From the cell containing the given text, extract its center point as [x, y] coordinate. 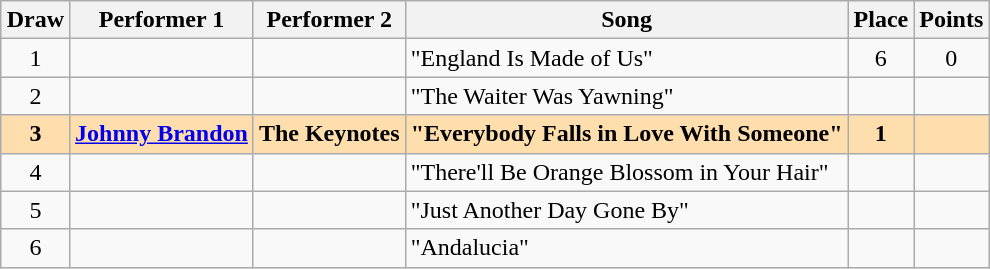
"Just Another Day Gone By" [626, 210]
Place [881, 20]
2 [35, 96]
0 [952, 58]
"The Waiter Was Yawning" [626, 96]
Points [952, 20]
4 [35, 172]
3 [35, 134]
5 [35, 210]
"Everybody Falls in Love With Someone" [626, 134]
"England Is Made of Us" [626, 58]
"There'll Be Orange Blossom in Your Hair" [626, 172]
Draw [35, 20]
Performer 2 [329, 20]
Johnny Brandon [162, 134]
Song [626, 20]
The Keynotes [329, 134]
"Andalucia" [626, 248]
Performer 1 [162, 20]
